Scan for the cell matching the given text and deliver its (x, y) coordinate at center. 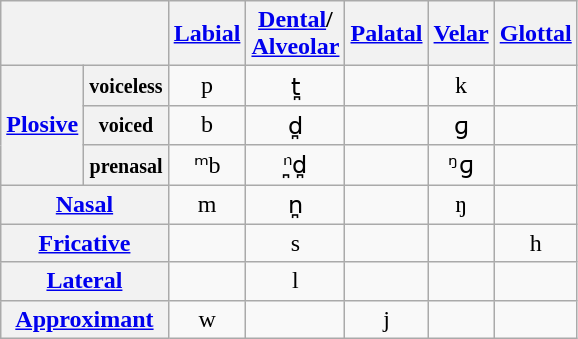
prenasal (126, 165)
k (461, 86)
ɡ (461, 125)
Glottal (536, 34)
Labial (207, 34)
j (386, 319)
n̪ (296, 204)
p (207, 86)
ᵐb (207, 165)
Lateral (84, 281)
Nasal (84, 204)
ŋ (461, 204)
m (207, 204)
t̪ (296, 86)
l (296, 281)
Approximant (84, 319)
w (207, 319)
b (207, 125)
h (536, 243)
Fricative (84, 243)
Velar (461, 34)
ᵑɡ (461, 165)
ⁿ̪d̪ (296, 165)
voiced (126, 125)
Palatal (386, 34)
voiceless (126, 86)
Plosive (42, 126)
Dental/Alveolar (296, 34)
s (296, 243)
d̪ (296, 125)
